Determine the (x, y) coordinate at the center of the cell enclosing the given text.  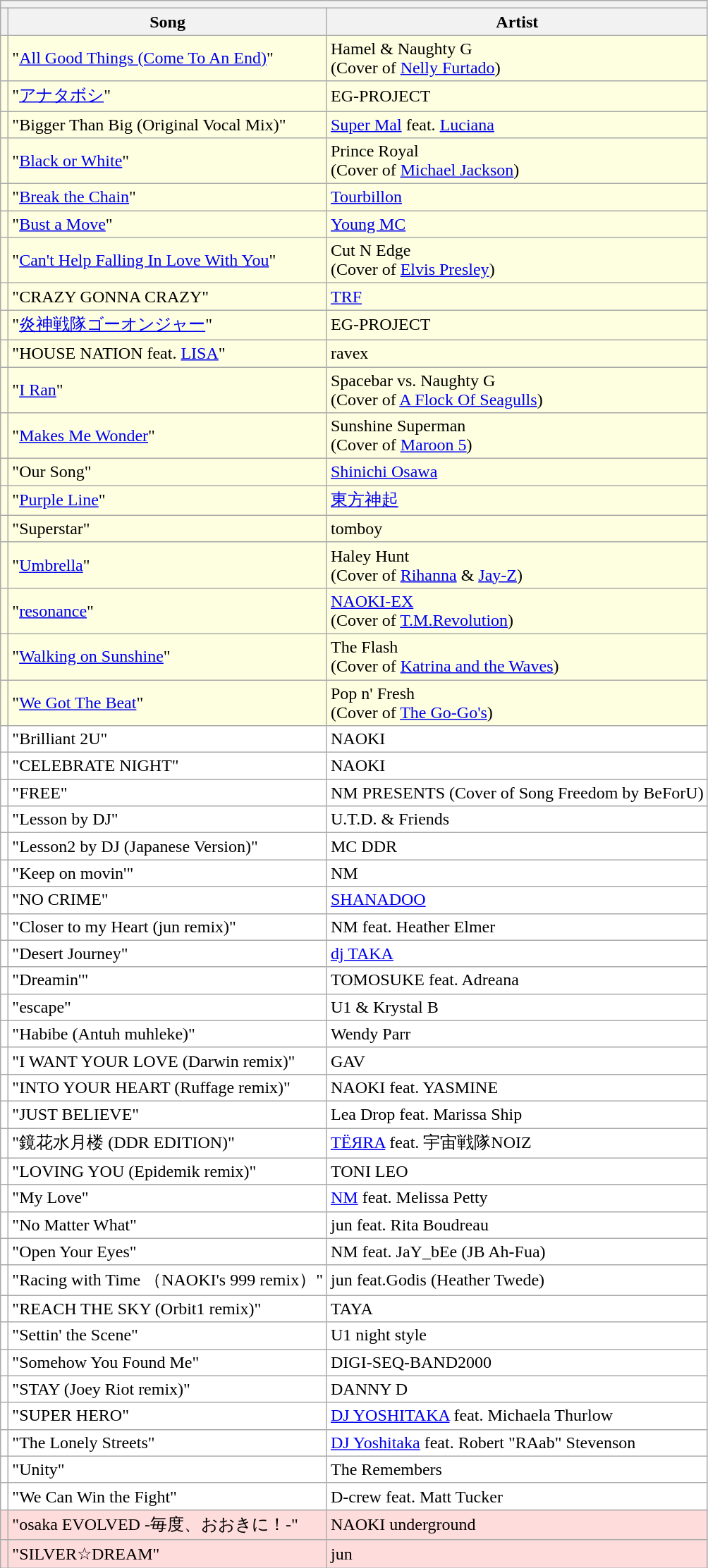
jun feat. Rita Boudreau (517, 1225)
"resonance" (168, 610)
"SUPER HERO" (168, 1416)
"JUST BELIEVE" (168, 1114)
"Unity" (168, 1469)
"アナタボシ" (168, 96)
"炎神戦隊ゴーオンジャー" (168, 326)
"NO CRIME" (168, 900)
U1 night style (517, 1335)
"We Can Win the Fight" (168, 1496)
"Brilliant 2U" (168, 739)
TAYA (517, 1309)
Shinichi Osawa (517, 472)
Pop n' Fresh(Cover of The Go-Go's) (517, 702)
Artist (517, 22)
Spacebar vs. Naughty G(Cover of A Flock Of Seagulls) (517, 389)
U.T.D. & Friends (517, 820)
Lea Drop feat. Marissa Ship (517, 1114)
"Makes Me Wonder" (168, 436)
"My Love" (168, 1198)
"Lesson2 by DJ (Japanese Version)" (168, 846)
"INTO YOUR HEART (Ruffage remix)" (168, 1087)
"Break the Chain" (168, 197)
Prince Royal(Cover of Michael Jackson) (517, 161)
"Lesson by DJ" (168, 820)
NAOKI feat. YASMINE (517, 1087)
"LOVING YOU (Epidemik remix)" (168, 1171)
"鏡花水月楼 (DDR EDITION)" (168, 1143)
TONI LEO (517, 1171)
DJ YOSHITAKA feat. Michaela Thurlow (517, 1416)
"Habibe (Antuh muhleke)" (168, 1034)
"Bust a Move" (168, 224)
"Purple Line" (168, 500)
dj TAKA (517, 953)
"Black or White" (168, 161)
"CRAZY GONNA CRAZY" (168, 297)
NM PRESENTS (Cover of Song Freedom by BeForU) (517, 793)
Song (168, 22)
"No Matter What" (168, 1225)
"REACH THE SKY (Orbit1 remix)" (168, 1309)
The Remembers (517, 1469)
NAOKI underground (517, 1525)
Super Mal feat. Luciana (517, 125)
"STAY (Joey Riot remix)" (168, 1389)
"Can't Help Falling In Love With You" (168, 261)
ravex (517, 353)
GAV (517, 1061)
Wendy Parr (517, 1034)
DANNY D (517, 1389)
東方神起 (517, 500)
MC DDR (517, 846)
"Open Your Eyes" (168, 1252)
jun feat.Godis (Heather Twede) (517, 1280)
"I Ran" (168, 389)
"CELEBRATE NIGHT" (168, 766)
TOMOSUKE feat. Adreana (517, 980)
Hamel & Naughty G(Cover of Nelly Furtado) (517, 58)
NM feat. JaY_bEe (JB Ah-Fua) (517, 1252)
NM feat. Heather Elmer (517, 927)
Tourbillon (517, 197)
"SILVER☆DREAM" (168, 1554)
NM feat. Melissa Petty (517, 1198)
"Somehow You Found Me" (168, 1362)
DJ Yoshitaka feat. Robert "RAab" Stevenson (517, 1443)
U1 & Krystal B (517, 1007)
Haley Hunt(Cover of Rihanna & Jay-Z) (517, 565)
"escape" (168, 1007)
jun (517, 1554)
"We Got The Beat" (168, 702)
"Desert Journey" (168, 953)
"Racing with Time （NAOKI's 999 remix）" (168, 1280)
"osaka EVOLVED -毎度、おおきに！-" (168, 1525)
"Umbrella" (168, 565)
DIGI-SEQ-BAND2000 (517, 1362)
"Bigger Than Big (Original Vocal Mix)" (168, 125)
"HOUSE NATION feat. LISA" (168, 353)
TЁЯRA feat. 宇宙戦隊NOIZ (517, 1143)
"Our Song" (168, 472)
"The Lonely Streets" (168, 1443)
"FREE" (168, 793)
"I WANT YOUR LOVE (Darwin remix)" (168, 1061)
"Keep on movin'" (168, 873)
"Dreamin'" (168, 980)
TRF (517, 297)
SHANADOO (517, 900)
The Flash(Cover of Katrina and the Waves) (517, 657)
Young MC (517, 224)
D-crew feat. Matt Tucker (517, 1496)
tomboy (517, 529)
"Superstar" (168, 529)
"Walking on Sunshine" (168, 657)
NM (517, 873)
NAOKI-EX(Cover of T.M.Revolution) (517, 610)
Cut N Edge(Cover of Elvis Presley) (517, 261)
"Settin' the Scene" (168, 1335)
"All Good Things (Come To An End)" (168, 58)
Sunshine Superman(Cover of Maroon 5) (517, 436)
"Closer to my Heart (jun remix)" (168, 927)
